Search for the cell housing the specified text and yield its (X, Y) center coordinate. 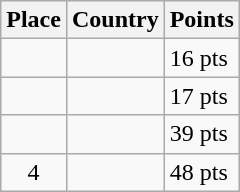
Place (34, 20)
Country (115, 20)
4 (34, 172)
17 pts (202, 96)
39 pts (202, 134)
48 pts (202, 172)
Points (202, 20)
16 pts (202, 58)
